From the cell containing the given text, extract its center point as (x, y) coordinate. 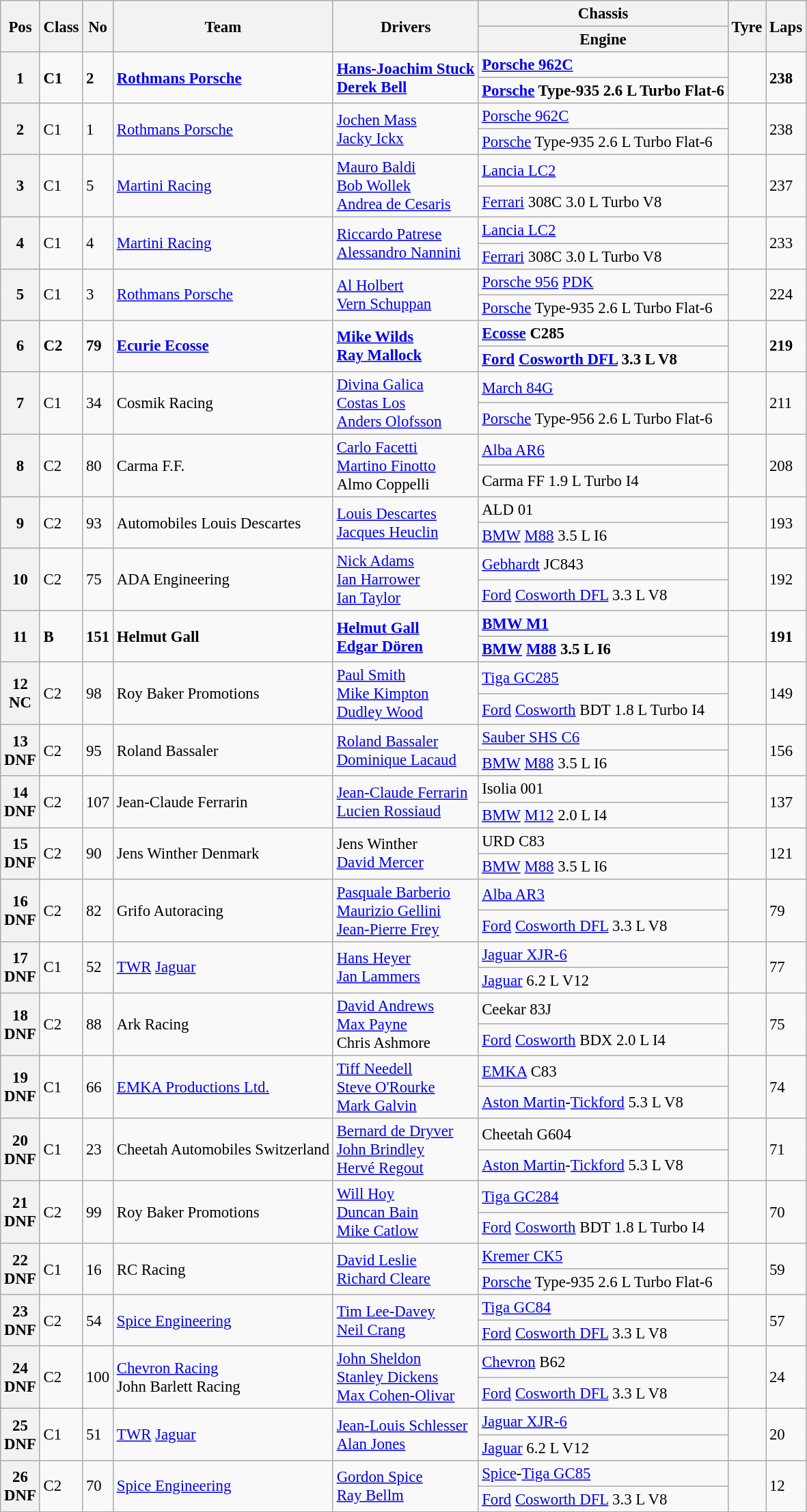
John Sheldon Stanley Dickens Max Cohen-Olivar (406, 1378)
20DNF (20, 1150)
121 (786, 853)
Jens Winther Denmark (223, 853)
Gordon Spice Ray Bellm (406, 1486)
34 (98, 403)
ALD 01 (603, 510)
Jean-Louis Schlesser Alan Jones (406, 1434)
Carma F.F. (223, 465)
77 (786, 968)
Laps (786, 26)
Jean-Claude Ferrarin Lucien Rossiaud (406, 802)
BMW M12 2.0 L I4 (603, 815)
137 (786, 802)
24DNF (20, 1378)
No (98, 26)
Louis Descartes Jacques Heuclin (406, 522)
David Leslie Richard Cleare (406, 1269)
107 (98, 802)
Drivers (406, 26)
Ark Racing (223, 1025)
98 (98, 694)
21DNF (20, 1213)
Class (61, 26)
Paul Smith Mike Kimpton Dudley Wood (406, 694)
208 (786, 465)
88 (98, 1025)
95 (98, 751)
Pasquale Barberio Maurizio Gellini Jean-Pierre Frey (406, 910)
151 (98, 637)
Porsche 956 PDK (603, 282)
25DNF (20, 1434)
233 (786, 243)
Ecurie Ecosse (223, 346)
9 (20, 522)
8 (20, 465)
EMKA Productions Ltd. (223, 1087)
23DNF (20, 1321)
13DNF (20, 751)
Automobiles Louis Descartes (223, 522)
Roland Bassaler Dominique Lacaud (406, 751)
Helmut Gall Edgar Dören (406, 637)
ADA Engineering (223, 580)
219 (786, 346)
Tiff Needell Steve O'Rourke Mark Galvin (406, 1087)
Carlo Facetti Martino Finotto Almo Coppelli (406, 465)
16DNF (20, 910)
90 (98, 853)
54 (98, 1321)
Tiga GC285 (603, 678)
Helmut Gall (223, 637)
RC Racing (223, 1269)
82 (98, 910)
Hans-Joachim Stuck Derek Bell (406, 78)
Sauber SHS C6 (603, 738)
52 (98, 968)
BMW M1 (603, 624)
224 (786, 294)
7 (20, 403)
24 (786, 1378)
Mike Wilds Ray Mallock (406, 346)
23 (98, 1150)
19DNF (20, 1087)
14DNF (20, 802)
Divina Galica Costas Los Anders Olofsson (406, 403)
16 (98, 1269)
191 (786, 637)
99 (98, 1213)
71 (786, 1150)
100 (98, 1378)
93 (98, 522)
51 (98, 1434)
74 (786, 1087)
192 (786, 580)
Kremer CK5 (603, 1256)
Chevron B62 (603, 1362)
Pos (20, 26)
Al Holbert Vern Schuppan (406, 294)
17DNF (20, 968)
Grifo Autoracing (223, 910)
Jens Winther David Mercer (406, 853)
B (61, 637)
18DNF (20, 1025)
156 (786, 751)
David Andrews Max Payne Chris Ashmore (406, 1025)
Roland Bassaler (223, 751)
Jochen Mass Jacky Ickx (406, 129)
66 (98, 1087)
Chassis (603, 14)
March 84G (603, 388)
Spice-Tiga GC85 (603, 1473)
59 (786, 1269)
Will Hoy Duncan Bain Mike Catlow (406, 1213)
Bernard de Dryver John Brindley Hervé Regout (406, 1150)
Ford Cosworth BDX 2.0 L I4 (603, 1040)
Ecosse C285 (603, 333)
15DNF (20, 853)
Tiga GC84 (603, 1308)
12 (786, 1486)
Mauro Baldi Bob Wollek Andrea de Cesaris (406, 186)
11 (20, 637)
193 (786, 522)
Team (223, 26)
Tiga GC284 (603, 1197)
Carma FF 1.9 L Turbo I4 (603, 481)
22DNF (20, 1269)
26DNF (20, 1486)
10 (20, 580)
20 (786, 1434)
Tim Lee-Davey Neil Crang (406, 1321)
Cosmik Racing (223, 403)
Ceekar 83J (603, 1009)
Cheetah Automobiles Switzerland (223, 1150)
Jean-Claude Ferrarin (223, 802)
Alba AR6 (603, 450)
Cheetah G604 (603, 1134)
Riccardo Patrese Alessandro Nannini (406, 243)
URD C83 (603, 841)
Isolia 001 (603, 789)
Engine (603, 40)
Tyre (746, 26)
Nick Adams Ian Harrower Ian Taylor (406, 580)
211 (786, 403)
6 (20, 346)
Hans Heyer Jan Lammers (406, 968)
80 (98, 465)
EMKA C83 (603, 1071)
Alba AR3 (603, 895)
12NC (20, 694)
Gebhardt JC843 (603, 564)
57 (786, 1321)
149 (786, 694)
237 (786, 186)
Porsche Type-956 2.6 L Turbo Flat-6 (603, 418)
Chevron Racing John Barlett Racing (223, 1378)
